Extract the [X, Y] coordinate from the center of the cell holding the provided text.  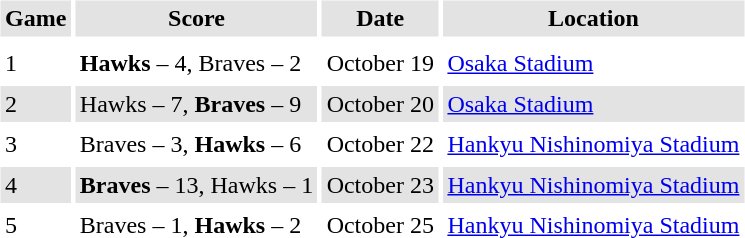
Game [35, 18]
October 23 [380, 185]
Hawks – 7, Braves – 9 [196, 104]
Hawks – 4, Braves – 2 [196, 64]
Braves – 13, Hawks – 1 [196, 185]
October 19 [380, 64]
Braves – 3, Hawks – 6 [196, 144]
October 22 [380, 144]
3 [35, 144]
Date [380, 18]
4 [35, 185]
1 [35, 64]
Location [594, 18]
Score [196, 18]
October 20 [380, 104]
2 [35, 104]
